Locate the cell with the specified text and output its (x, y) center coordinate. 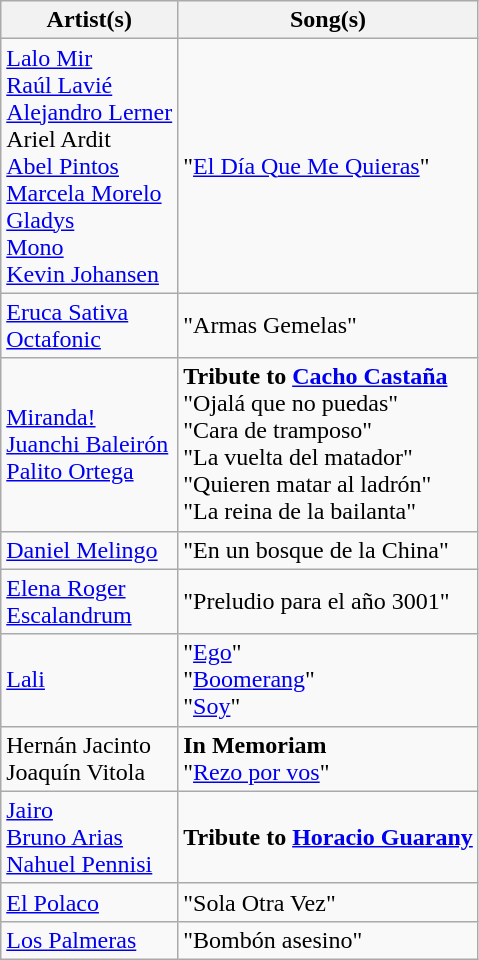
Lalo Mir Raúl Lavié Alejandro Lerner Ariel Ardit Abel Pintos Marcela Morelo Gladys Mono Kevin Johansen (90, 166)
"Armas Gemelas" (328, 326)
El Polaco (90, 902)
"En un bosque de la China" (328, 550)
Lali (90, 680)
Hernán Jacinto Joaquín Vitola (90, 758)
Daniel Melingo (90, 550)
In Memoriam "Rezo por vos" (328, 758)
"Sola Otra Vez" (328, 902)
Tribute to Cacho Castaña "Ojalá que no puedas" "Cara de tramposo" "La vuelta del matador" "Quieren matar al ladrón" "La reina de la bailanta" (328, 444)
Eruca Sativa Octafonic (90, 326)
"Bombón asesino" (328, 940)
Miranda! Juanchi Baleirón Palito Ortega (90, 444)
"El Día Que Me Quieras" (328, 166)
"Ego" "Boomerang" "Soy" (328, 680)
Song(s) (328, 20)
Artist(s) (90, 20)
Tribute to Horacio Guarany (328, 837)
Elena Roger Escalandrum (90, 602)
Los Palmeras (90, 940)
"Preludio para el año 3001" (328, 602)
Jairo Bruno Arias Nahuel Pennisi (90, 837)
